Extract the (X, Y) coordinate from the center of the cell holding the provided text.  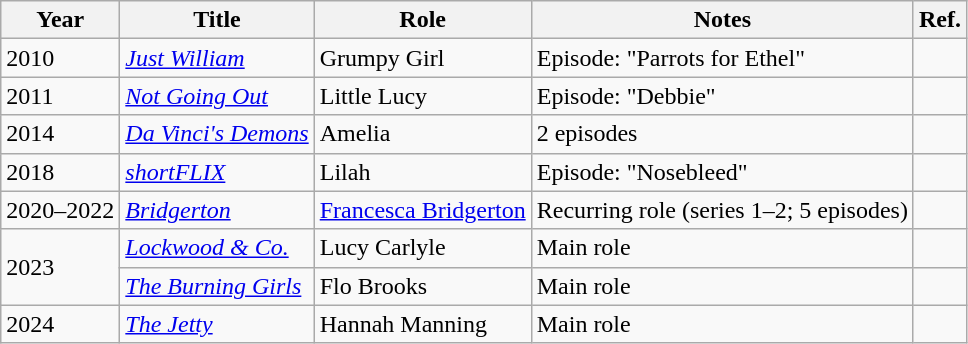
Bridgerton (217, 210)
Episode: "Debbie" (722, 96)
Ref. (940, 20)
Episode: "Parrots for Ethel" (722, 58)
Notes (722, 20)
2018 (60, 172)
2014 (60, 134)
2024 (60, 324)
Role (422, 20)
2 episodes (722, 134)
Year (60, 20)
Da Vinci's Demons (217, 134)
Not Going Out (217, 96)
2010 (60, 58)
Hannah Manning (422, 324)
Recurring role (series 1–2; 5 episodes) (722, 210)
The Burning Girls (217, 286)
2011 (60, 96)
The Jetty (217, 324)
2023 (60, 267)
Lockwood & Co. (217, 248)
Flo Brooks (422, 286)
Title (217, 20)
Francesca Bridgerton (422, 210)
Amelia (422, 134)
Little Lucy (422, 96)
Lilah (422, 172)
Just William (217, 58)
Episode: "Nosebleed" (722, 172)
2020–2022 (60, 210)
shortFLIX (217, 172)
Lucy Carlyle (422, 248)
Grumpy Girl (422, 58)
